Scan for the cell matching the given text and deliver its (X, Y) coordinate at center. 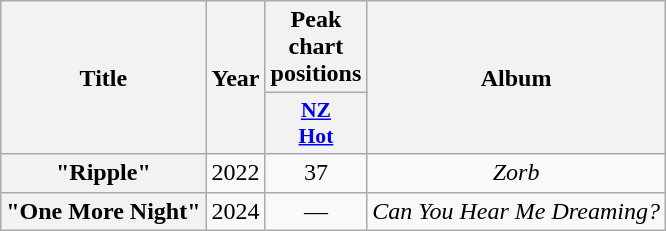
2024 (236, 211)
37 (316, 173)
Year (236, 78)
"One More Night" (104, 211)
— (316, 211)
2022 (236, 173)
NZHot (316, 124)
Zorb (516, 173)
Can You Hear Me Dreaming? (516, 211)
Peak chart positions (316, 47)
"Ripple" (104, 173)
Title (104, 78)
Album (516, 78)
